Scan for the cell matching the given text and deliver its (x, y) coordinate at center. 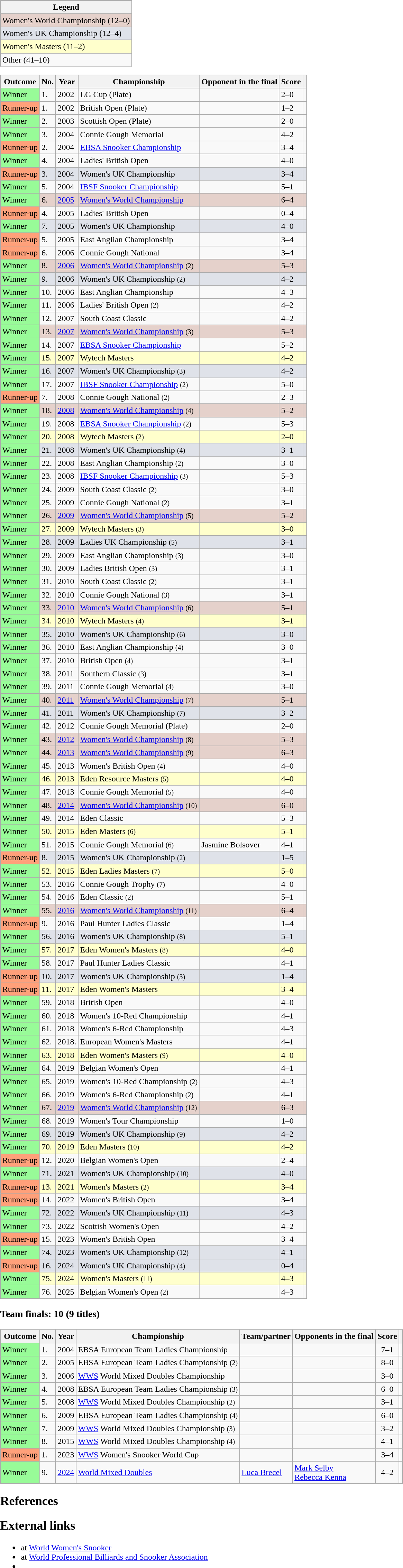
Jasmine Bolsover (239, 845)
2–3 (291, 397)
Wytech Masters (3) (139, 529)
Women's UK Championship (11) (139, 1213)
Women's UK Championship (10) (139, 1173)
Wytech Masters (2) (139, 437)
World Mixed Doubles (158, 1472)
29. (47, 555)
37. (47, 660)
Eden Masters (6) (139, 832)
Ladies' British Open (2) (139, 305)
46. (47, 779)
39. (47, 687)
IBSF Snooker Championship (3) (139, 476)
Wytech Masters (139, 358)
40. (47, 700)
7–1 (387, 1350)
East Anglian Championship (4) (139, 647)
Women's UK Championship (12) (139, 1252)
LG Cup (Plate) (139, 95)
Ladies UK Championship (5) (139, 542)
30. (47, 568)
1–0 (291, 1121)
45. (47, 766)
Southern Classic (3) (139, 674)
Women's World Championship (4) (139, 411)
73. (47, 1226)
Connie Gough Memorial (Plate) (139, 726)
Connie Gough Memorial (5) (139, 792)
WWS World Mixed Doubles Championship (4) (158, 1442)
27. (47, 529)
Connie Gough Memorial (6) (139, 845)
38. (47, 674)
36. (47, 647)
Women's UK Championship (12–4) (66, 33)
25. (47, 503)
Scottish Open (Plate) (139, 121)
Women's World Championship (139, 200)
61. (47, 1029)
55. (47, 910)
35. (47, 634)
WWS Women's Snooker World Cup (158, 1455)
70. (47, 1147)
Women's British Open (4) (139, 766)
57. (47, 950)
Women's World Championship (11) (139, 910)
33. (47, 608)
19. (47, 424)
59. (47, 1002)
Connie Gough National (3) (139, 595)
66. (47, 1095)
31. (47, 581)
Eden Women's Masters (8) (139, 950)
British Open (Plate) (139, 108)
Women's World Championship (5) (139, 516)
Women's Masters (11) (139, 1279)
17. (47, 384)
49. (47, 818)
Wytech Masters (4) (139, 621)
72. (47, 1213)
EBSA European Team Ladies Championship (2) (158, 1363)
Women's 10-Red Championship (2) (139, 1081)
48. (47, 805)
2018. (67, 1042)
Eden Women's Masters (139, 989)
20. (47, 437)
63. (47, 1055)
WWS World Mixed Doubles Championship (2) (158, 1402)
2–4 (291, 1160)
1–2 (291, 108)
44. (47, 752)
Opponent in the final (239, 82)
24. (47, 489)
Women's UK Championship (6) (139, 634)
Opponents in the final (334, 1336)
65. (47, 1081)
75. (47, 1279)
Women's 6-Red Championship (2) (139, 1095)
IBSF Snooker Championship (139, 187)
51. (47, 845)
Women's 10-Red Championship (139, 1016)
Eden Resource Masters (5) (139, 779)
56. (47, 937)
71. (47, 1173)
Other (41–10) (66, 60)
Women's World Championship (8) (139, 739)
47. (47, 792)
British Open (139, 1002)
Ladies British Open (3) (139, 568)
74. (47, 1252)
Connie Gough Memorial (4) (139, 687)
Women's Masters (11–2) (66, 46)
Legend (66, 7)
Eden Classic (2) (139, 897)
Luca Brecel (266, 1472)
68. (47, 1121)
Connie Gough Trophy (7) (139, 884)
21. (47, 450)
Women's World Championship (12) (139, 1108)
60. (47, 1016)
69. (47, 1134)
42. (47, 726)
26. (47, 516)
EBSA European Team Ladies Championship (4) (158, 1415)
Eden Ladies Masters (7) (139, 871)
EBSA European Team Ladies Championship (3) (158, 1389)
23. (47, 476)
22. (47, 463)
53. (47, 884)
Women's World Championship (2) (139, 266)
Women's 6-Red Championship (139, 1029)
Women's World Championship (6) (139, 608)
8–0 (387, 1363)
50. (47, 832)
52. (47, 871)
Women's Masters (2) (139, 1186)
Connie Gough Memorial (139, 134)
67. (47, 1108)
Women's Tour Championship (139, 1121)
Women's UK Championship (8) (139, 937)
2020 (67, 1160)
64. (47, 1068)
Eden Women's Masters (9) (139, 1055)
WWS World Mixed Doubles Championship (158, 1376)
34. (47, 621)
Eden Classic (139, 818)
43. (47, 739)
28. (47, 542)
2025 (67, 1292)
East Anglian Championship (2) (139, 463)
41. (47, 713)
Team/partner (266, 1336)
Mark Selby Rebecca Kenna (334, 1472)
Women's UK Championship (7) (139, 713)
32. (47, 595)
Women's World Championship (3) (139, 331)
European Women's Masters (139, 1042)
Women's World Championship (7) (139, 700)
Connie Gough National (139, 253)
Women's World Championship (10) (139, 805)
EBSA European Team Ladies Championship (158, 1350)
Women's World Championship (9) (139, 752)
South Coast Classic (139, 318)
Scottish Women's Open (139, 1226)
Women's World Championship (12–0) (66, 20)
2003 (67, 121)
IBSF Snooker Championship (2) (139, 384)
62. (47, 1042)
Women's UK Championship (9) (139, 1134)
WWS World Mixed Doubles Championship (3) (158, 1428)
Eden Masters (10) (139, 1147)
58. (47, 963)
18. (47, 411)
54. (47, 897)
1–5 (291, 858)
76. (47, 1292)
British Open (4) (139, 660)
East Anglian Championship (3) (139, 555)
Belgian Women's Open (2) (139, 1292)
EBSA Snooker Championship (2) (139, 424)
